Determine the (x, y) coordinate at the center of the cell enclosing the given text.  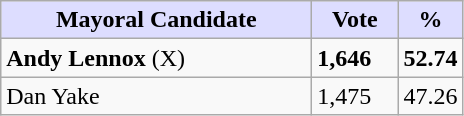
Vote (355, 20)
% (430, 20)
1,475 (355, 96)
1,646 (355, 58)
Andy Lennox (X) (156, 58)
Dan Yake (156, 96)
Mayoral Candidate (156, 20)
47.26 (430, 96)
52.74 (430, 58)
